Scan for the cell matching the given text and deliver its (X, Y) coordinate at center. 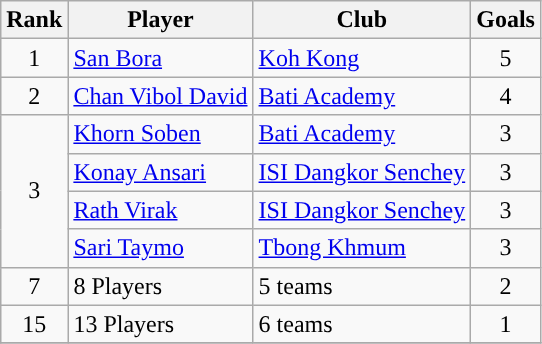
Rath Virak (160, 210)
13 Players (160, 324)
4 (506, 96)
Player (160, 20)
5 (506, 58)
Club (362, 20)
7 (34, 286)
Konay Ansari (160, 172)
Khorn Soben (160, 134)
San Bora (160, 58)
15 (34, 324)
Koh Kong (362, 58)
Sari Taymo (160, 248)
8 Players (160, 286)
6 teams (362, 324)
Goals (506, 20)
Tbong Khmum (362, 248)
Chan Vibol David (160, 96)
Rank (34, 20)
5 teams (362, 286)
